Find where the given text appears and provide that cell's center as [x, y] coordinate. 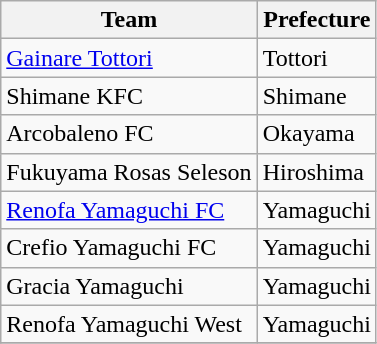
Gracia Yamaguchi [129, 286]
Prefecture [316, 20]
Tottori [316, 58]
Okayama [316, 134]
Arcobaleno FC [129, 134]
Team [129, 20]
Gainare Tottori [129, 58]
Shimane [316, 96]
Hiroshima [316, 172]
Crefio Yamaguchi FC [129, 248]
Shimane KFC [129, 96]
Fukuyama Rosas Seleson [129, 172]
Renofa Yamaguchi West [129, 324]
Renofa Yamaguchi FC [129, 210]
